Capture the cell that displays the provided text and extract its [x, y] central coordinate. 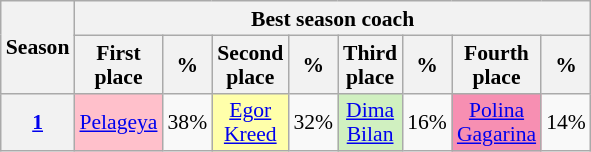
Pelageya [118, 122]
Second place [250, 64]
Best season coach [332, 18]
Third place [370, 64]
38% [188, 122]
14% [566, 122]
Polina Gagarina [496, 122]
First place [118, 64]
Fourth place [496, 64]
Egor Kreed [250, 122]
Dima Bilan [370, 122]
1 [38, 122]
Season [38, 47]
16% [427, 122]
32% [313, 122]
